Provide the (X, Y) coordinate of the cell's center where the given text is located.  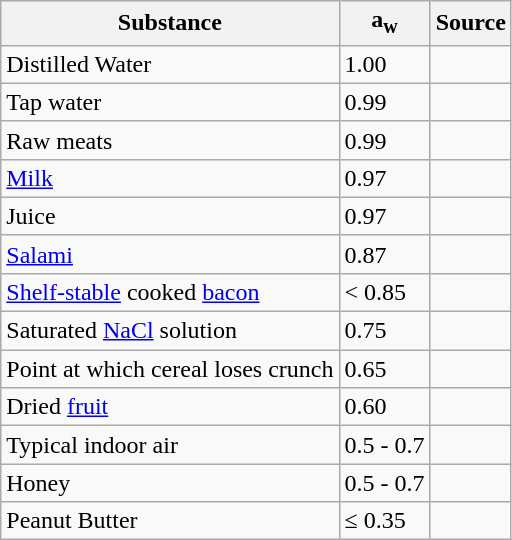
Milk (170, 178)
Saturated NaCl solution (170, 331)
Juice (170, 216)
Peanut Butter (170, 521)
aw (384, 23)
Point at which cereal loses crunch (170, 369)
Substance (170, 23)
0.87 (384, 254)
Salami (170, 254)
Typical indoor air (170, 445)
Raw meats (170, 140)
Tap water (170, 102)
Honey (170, 483)
0.75 (384, 331)
1.00 (384, 64)
Dried fruit (170, 407)
0.60 (384, 407)
Shelf-stable cooked bacon (170, 292)
Source (470, 23)
< 0.85 (384, 292)
0.65 (384, 369)
≤ 0.35 (384, 521)
Distilled Water (170, 64)
